Determine the (X, Y) coordinate at the center of the cell enclosing the given text.  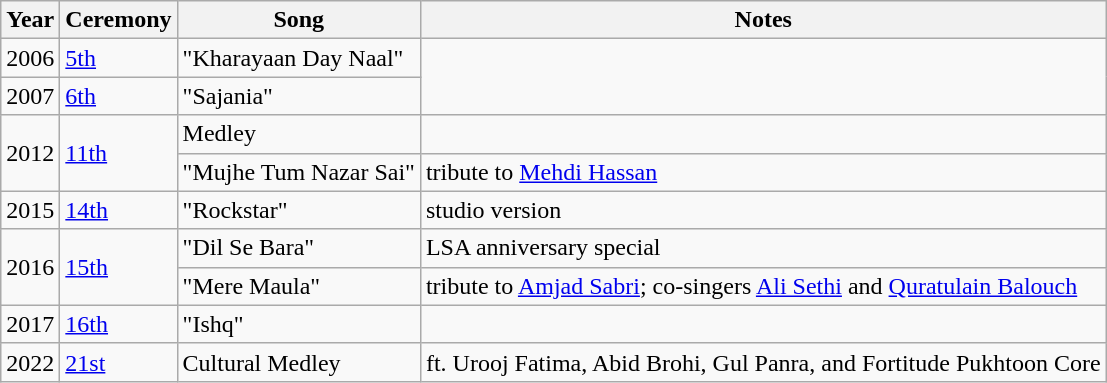
"Rockstar" (298, 210)
"Sajania" (298, 96)
"Ishq" (298, 324)
2015 (30, 210)
2017 (30, 324)
Song (298, 20)
2007 (30, 96)
5th (118, 58)
tribute to Amjad Sabri; co-singers Ali Sethi and Quratulain Balouch (763, 286)
studio version (763, 210)
Cultural Medley (298, 362)
11th (118, 153)
2012 (30, 153)
15th (118, 267)
2016 (30, 267)
2022 (30, 362)
14th (118, 210)
"Kharayaan Day Naal" (298, 58)
Ceremony (118, 20)
"Dil Se Bara" (298, 248)
21st (118, 362)
"Mere Maula" (298, 286)
Year (30, 20)
Medley (298, 134)
LSA anniversary special (763, 248)
Notes (763, 20)
"Mujhe Tum Nazar Sai" (298, 172)
2006 (30, 58)
ft. Urooj Fatima, Abid Brohi, Gul Panra, and Fortitude Pukhtoon Core (763, 362)
tribute to Mehdi Hassan (763, 172)
16th (118, 324)
6th (118, 96)
